Pinpoint the cell where the given text exists, returning its [x, y] midpoint coordinate. 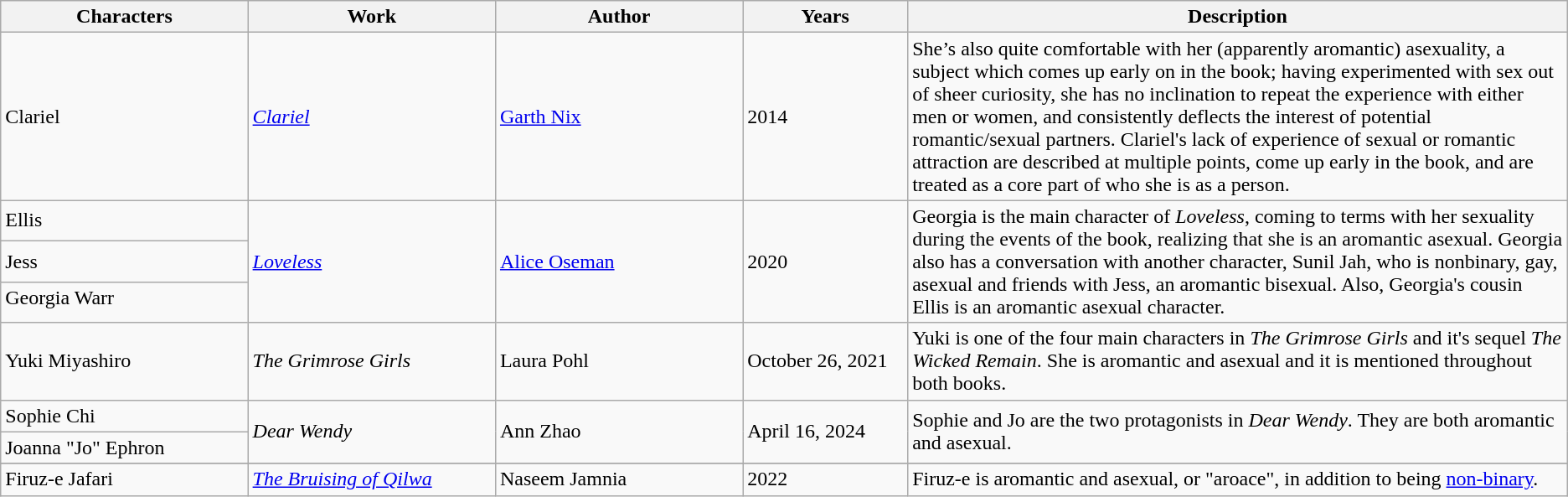
Description [1238, 17]
Ann Zhao [618, 432]
Dear Wendy [372, 432]
Yuki Miyashiro [124, 361]
Sophie Chi [124, 416]
Years [826, 17]
Firuz-e is aromantic and asexual, or "aroace", in addition to being non-binary. [1238, 479]
Author [618, 17]
October 26, 2021 [826, 361]
Work [372, 17]
2014 [826, 116]
Firuz-e Jafari [124, 479]
Ellis [124, 221]
Sophie and Jo are the two protagonists in Dear Wendy. They are both aromantic and asexual. [1238, 432]
2020 [826, 261]
The Bruising of Qilwa [372, 479]
Naseem Jamnia [618, 479]
Garth Nix [618, 116]
Jess [124, 261]
Georgia Warr [124, 302]
Laura Pohl [618, 361]
Characters [124, 17]
The Grimrose Girls [372, 361]
Loveless [372, 261]
April 16, 2024 [826, 432]
Joanna "Jo" Ephron [124, 448]
2022 [826, 479]
Alice Oseman [618, 261]
